Return [X, Y] of the center of cell containing provided text 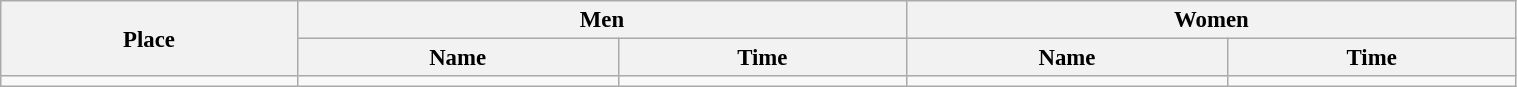
Men [602, 20]
Place [150, 38]
Women [1212, 20]
